Identify which cell holds the provided text, then report its (x, y) central coordinate. 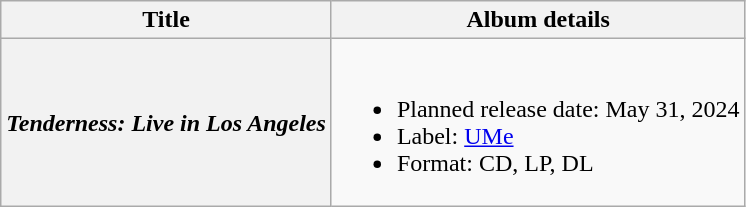
Tenderness: Live in Los Angeles (166, 122)
Planned release date: May 31, 2024Label: UMeFormat: CD, LP, DL (538, 122)
Title (166, 20)
Album details (538, 20)
